Determine the (x, y) coordinate at the center of the cell enclosing the given text.  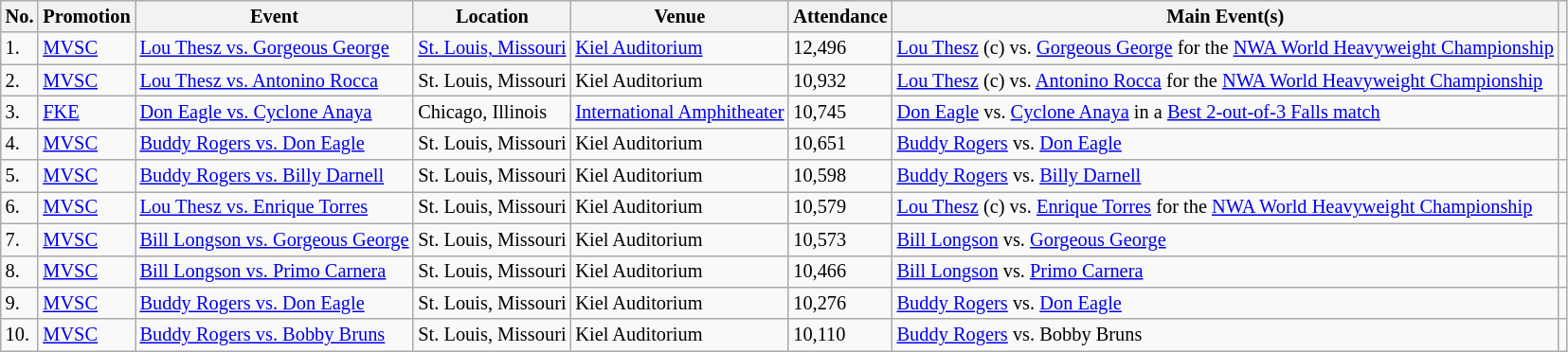
10. (20, 335)
Event (275, 16)
10,466 (839, 272)
10,651 (839, 144)
6. (20, 207)
8. (20, 272)
10,579 (839, 207)
10,110 (839, 335)
Lou Thesz (c) vs. Enrique Torres for the NWA World Heavyweight Championship (1226, 207)
1. (20, 48)
10,276 (839, 303)
Attendance (839, 16)
International Amphitheater (679, 112)
Lou Thesz vs. Enrique Torres (275, 207)
10,573 (839, 239)
Main Event(s) (1226, 16)
10,598 (839, 176)
Chicago, Illinois (492, 112)
Lou Thesz vs. Gorgeous George (275, 48)
7. (20, 239)
5. (20, 176)
Promotion (86, 16)
FKE (86, 112)
Lou Thesz (c) vs. Gorgeous George for the NWA World Heavyweight Championship (1226, 48)
Lou Thesz (c) vs. Antonino Rocca for the NWA World Heavyweight Championship (1226, 80)
Location (492, 16)
No. (20, 16)
10,745 (839, 112)
9. (20, 303)
12,496 (839, 48)
2. (20, 80)
Don Eagle vs. Cyclone Anaya in a Best 2-out-of-3 Falls match (1226, 112)
4. (20, 144)
10,932 (839, 80)
Don Eagle vs. Cyclone Anaya (275, 112)
Venue (679, 16)
Lou Thesz vs. Antonino Rocca (275, 80)
3. (20, 112)
